Search for the cell housing the specified text and yield its [X, Y] center coordinate. 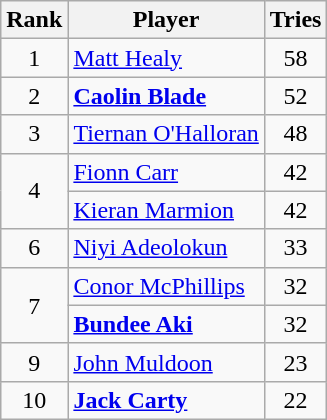
Kieran Marmion [166, 210]
Player [166, 20]
2 [34, 96]
22 [296, 400]
Conor McPhillips [166, 286]
Fionn Carr [166, 172]
Matt Healy [166, 58]
3 [34, 134]
33 [296, 248]
Tries [296, 20]
23 [296, 362]
Niyi Adeolokun [166, 248]
52 [296, 96]
1 [34, 58]
10 [34, 400]
Jack Carty [166, 400]
Caolin Blade [166, 96]
Tiernan O'Halloran [166, 134]
6 [34, 248]
John Muldoon [166, 362]
48 [296, 134]
4 [34, 191]
58 [296, 58]
Bundee Aki [166, 324]
Rank [34, 20]
9 [34, 362]
7 [34, 305]
